Scan for the cell matching the given text and deliver its (X, Y) coordinate at center. 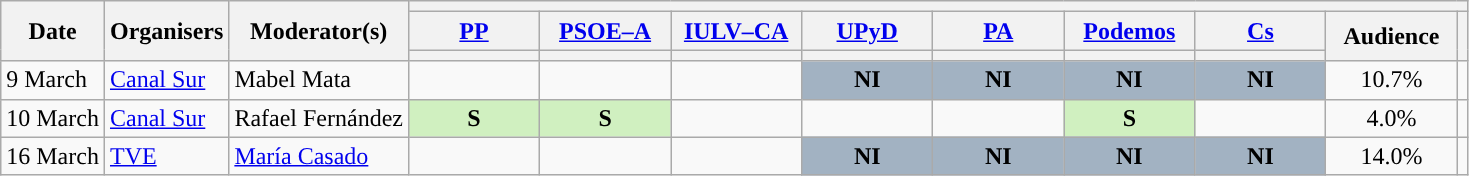
16 March (53, 156)
UPyD (868, 31)
PA (998, 31)
Podemos (1130, 31)
PSOE–A (606, 31)
María Casado (319, 156)
Mabel Mata (319, 80)
14.0% (1392, 156)
TVE (166, 156)
Moderator(s) (319, 31)
9 March (53, 80)
4.0% (1392, 118)
Organisers (166, 31)
10 March (53, 118)
10.7% (1392, 80)
Cs (1260, 31)
IULV–CA (736, 31)
Date (53, 31)
Rafael Fernández (319, 118)
PP (474, 31)
Audience (1392, 36)
